Output the [x, y] coordinate of the center of the cell containing the given text.  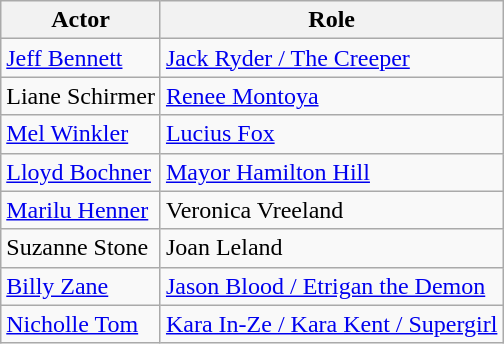
Lucius Fox [331, 134]
Veronica Vreeland [331, 210]
Suzanne Stone [81, 248]
Billy Zane [81, 286]
Jack Ryder / The Creeper [331, 58]
Mayor Hamilton Hill [331, 172]
Joan Leland [331, 248]
Liane Schirmer [81, 96]
Mel Winkler [81, 134]
Actor [81, 20]
Jeff Bennett [81, 58]
Marilu Henner [81, 210]
Nicholle Tom [81, 324]
Renee Montoya [331, 96]
Lloyd Bochner [81, 172]
Jason Blood / Etrigan the Demon [331, 286]
Role [331, 20]
Kara In-Ze / Kara Kent / Supergirl [331, 324]
